Detect which cell encompasses the target text, then output its [x, y] center coordinate. 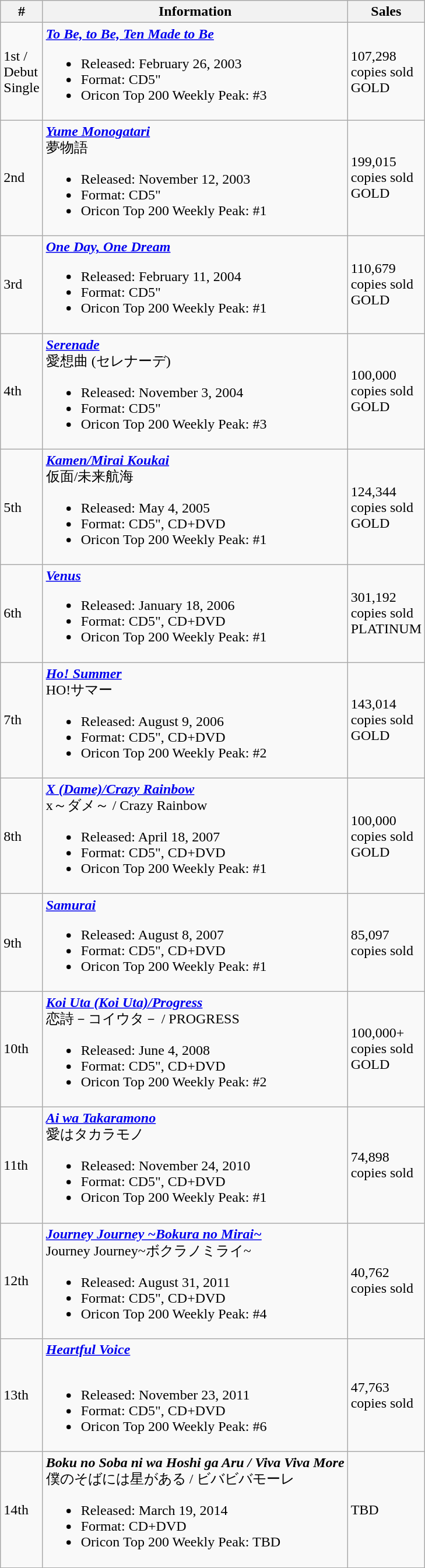
Serenade愛想曲 (セレナーデ)Released: November 3, 2004Format: CD5"Oricon Top 200 Weekly Peak: #3 [195, 392]
SamuraiReleased: August 8, 2007Format: CD5", CD+DVDOricon Top 200 Weekly Peak: #1 [195, 942]
199,015copies soldGOLD [386, 178]
13th [22, 1395]
Yume Monogatari夢物語Released: November 12, 2003Format: CD5"Oricon Top 200 Weekly Peak: #1 [195, 178]
Koi Uta (Koi Uta)/Progress恋詩－コイウタ－ / PROGRESSReleased: June 4, 2008Format: CD5", CD+DVDOricon Top 200 Weekly Peak: #2 [195, 1050]
3rd [22, 285]
Boku no Soba ni wa Hoshi ga Aru / Viva Viva More僕のそばには星がある / ビバビバモーレReleased: March 19, 2014Format: CD+DVDOricon Top 200 Weekly Peak: TBD [195, 1510]
47,763copies sold [386, 1395]
Ho! SummerHO!サマーReleased: August 9, 2006Format: CD5", CD+DVDOricon Top 200 Weekly Peak: #2 [195, 721]
4th [22, 392]
X (Dame)/Crazy Rainbowx～ダメ～ / Crazy RainbowReleased: April 18, 2007Format: CD5", CD+DVDOricon Top 200 Weekly Peak: #1 [195, 836]
6th [22, 613]
8th [22, 836]
40,762copies sold [386, 1281]
10th [22, 1050]
2nd [22, 178]
TBD [386, 1510]
# [22, 12]
74,898copies sold [386, 1165]
One Day, One DreamReleased: February 11, 2004Format: CD5"Oricon Top 200 Weekly Peak: #1 [195, 285]
Information [195, 12]
Ai wa Takaramono愛はタカラモノReleased: November 24, 2010Format: CD5", CD+DVDOricon Top 200 Weekly Peak: #1 [195, 1165]
9th [22, 942]
85,097copies sold [386, 942]
To Be, to Be, Ten Made to BeReleased: February 26, 2003Format: CD5"Oricon Top 200 Weekly Peak: #3 [195, 71]
Sales [386, 12]
5th [22, 507]
7th [22, 721]
143,014copies soldGOLD [386, 721]
VenusReleased: January 18, 2006Format: CD5", CD+DVDOricon Top 200 Weekly Peak: #1 [195, 613]
124,344copies soldGOLD [386, 507]
1st /DebutSingle [22, 71]
Kamen/Mirai Koukai仮面/未来航海Released: May 4, 2005Format: CD5", CD+DVDOricon Top 200 Weekly Peak: #1 [195, 507]
12th [22, 1281]
14th [22, 1510]
100,000+copies soldGOLD [386, 1050]
Heartful Voice Released: November 23, 2011Format: CD5", CD+DVDOricon Top 200 Weekly Peak: #6 [195, 1395]
11th [22, 1165]
301,192copies soldPLATINUM [386, 613]
110,679copies soldGOLD [386, 285]
Journey Journey ~Bokura no Mirai~ Journey Journey~ボクラノミライ~Released: August 31, 2011Format: CD5", CD+DVDOricon Top 200 Weekly Peak: #4 [195, 1281]
107,298copies soldGOLD [386, 71]
